Pinpoint the cell where the given text exists, returning its (X, Y) midpoint coordinate. 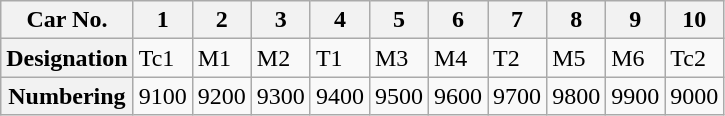
9 (636, 20)
Tc2 (694, 58)
M6 (636, 58)
8 (576, 20)
9800 (576, 96)
9900 (636, 96)
6 (458, 20)
9200 (222, 96)
Designation (67, 58)
9300 (280, 96)
T1 (340, 58)
M4 (458, 58)
1 (162, 20)
10 (694, 20)
M5 (576, 58)
M2 (280, 58)
9000 (694, 96)
4 (340, 20)
T2 (518, 58)
9600 (458, 96)
7 (518, 20)
2 (222, 20)
5 (398, 20)
3 (280, 20)
9700 (518, 96)
M1 (222, 58)
9500 (398, 96)
Numbering (67, 96)
Tc1 (162, 58)
Car No. (67, 20)
9100 (162, 96)
9400 (340, 96)
M3 (398, 58)
